Search for the cell housing the specified text and yield its (x, y) center coordinate. 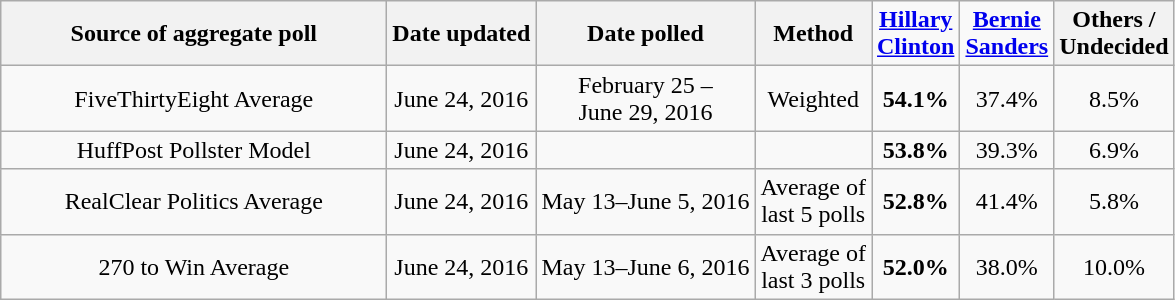
HillaryClinton (916, 34)
May 13–June 5, 2016 (646, 202)
Source of aggregate poll (194, 34)
RealClear Politics Average (194, 202)
Date polled (646, 34)
37.4% (1007, 98)
BernieSanders (1007, 34)
41.4% (1007, 202)
10.0% (1114, 266)
5.8% (1114, 202)
Others /Undecided (1114, 34)
HuffPost Pollster Model (194, 150)
Weighted (814, 98)
February 25 –June 29, 2016 (646, 98)
Date updated (462, 34)
Average oflast 5 polls (814, 202)
8.5% (1114, 98)
6.9% (1114, 150)
54.1% (916, 98)
52.0% (916, 266)
FiveThirtyEight Average (194, 98)
52.8% (916, 202)
270 to Win Average (194, 266)
38.0% (1007, 266)
39.3% (1007, 150)
May 13–June 6, 2016 (646, 266)
Method (814, 34)
53.8% (916, 150)
Average oflast 3 polls (814, 266)
